Capture the cell that displays the provided text and extract its (x, y) central coordinate. 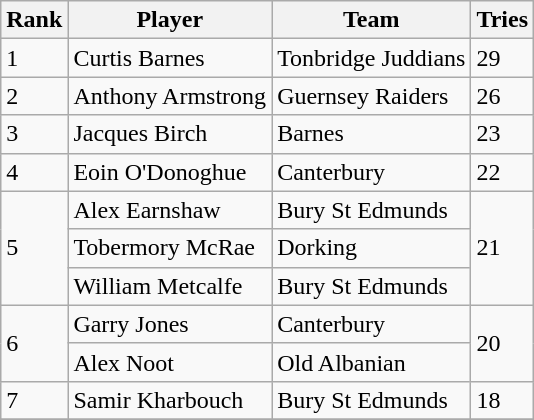
Old Albanian (372, 362)
23 (502, 134)
Alex Noot (170, 362)
Tonbridge Juddians (372, 58)
1 (34, 58)
21 (502, 248)
Garry Jones (170, 324)
Barnes (372, 134)
Guernsey Raiders (372, 96)
4 (34, 172)
Eoin O'Donoghue (170, 172)
2 (34, 96)
Jacques Birch (170, 134)
Tobermory McRae (170, 248)
18 (502, 400)
20 (502, 343)
6 (34, 343)
Dorking (372, 248)
Curtis Barnes (170, 58)
Alex Earnshaw (170, 210)
22 (502, 172)
29 (502, 58)
5 (34, 248)
Anthony Armstrong (170, 96)
3 (34, 134)
7 (34, 400)
Samir Kharbouch (170, 400)
William Metcalfe (170, 286)
Tries (502, 20)
Team (372, 20)
Player (170, 20)
Rank (34, 20)
26 (502, 96)
